Return the (X, Y) coordinate for the center point of the cell that contains the specified text.  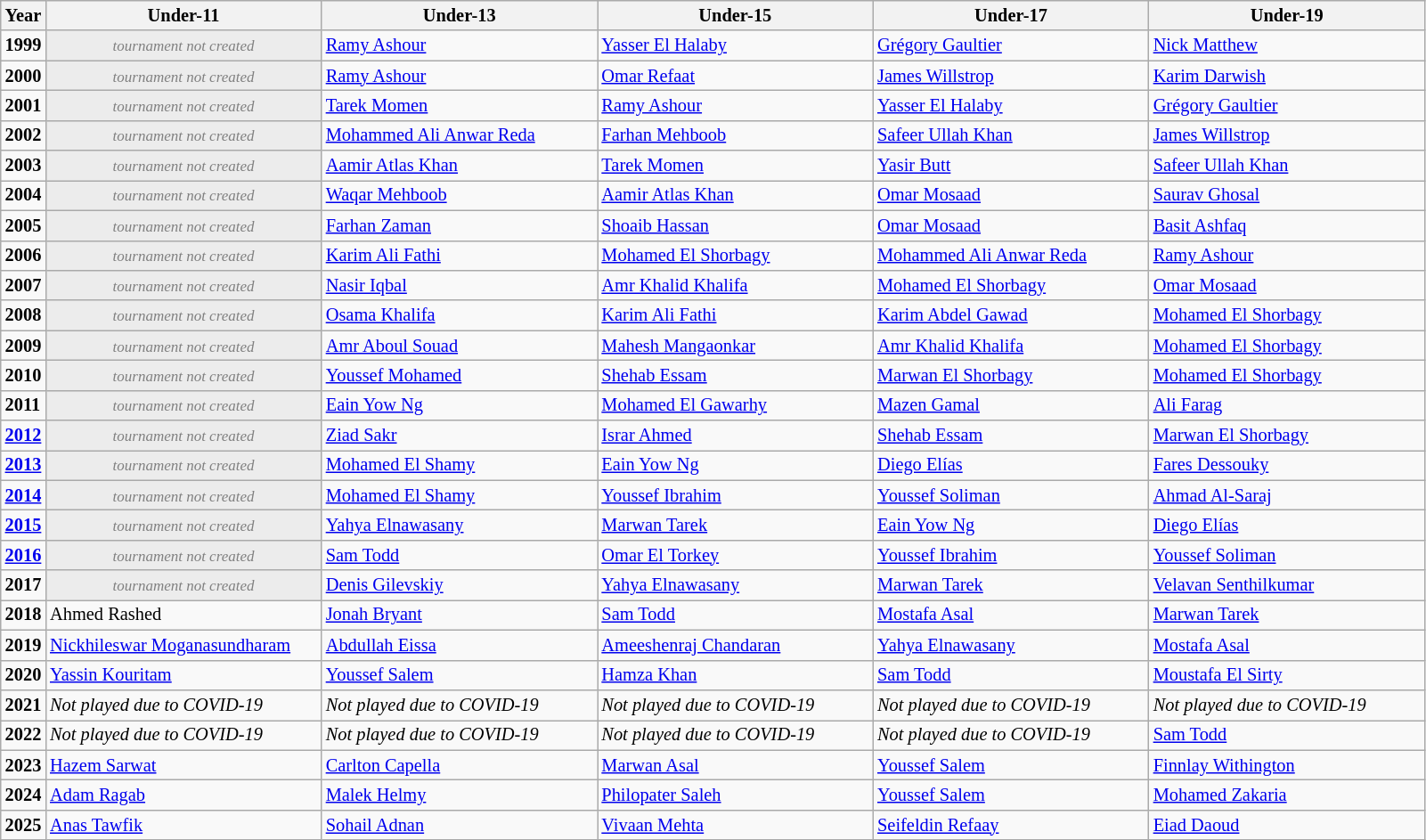
Abdullah Eissa (460, 645)
2020 (23, 675)
2005 (23, 225)
2008 (23, 315)
Karim Darwish (1287, 76)
2017 (23, 585)
2009 (23, 346)
Ahmed Rashed (183, 615)
Fares Dessouky (1287, 465)
2014 (23, 495)
Under-17 (1011, 15)
Nickhileswar Moganasundharam (183, 645)
Nasir Iqbal (460, 285)
Jonah Bryant (460, 615)
2022 (23, 735)
Omar Refaat (735, 76)
Yasir Butt (1011, 166)
2025 (23, 825)
Osama Khalifa (460, 315)
2018 (23, 615)
2001 (23, 105)
Moustafa El Sirty (1287, 675)
Farhan Zaman (460, 225)
Vivaan Mehta (735, 825)
2004 (23, 195)
2023 (23, 765)
Philopater Saleh (735, 795)
Hazem Sarwat (183, 765)
Karim Abdel Gawad (1011, 315)
Under-11 (183, 15)
Under-15 (735, 15)
Waqar Mehboob (460, 195)
Sohail Adnan (460, 825)
Youssef Mohamed (460, 375)
2012 (23, 436)
Carlton Capella (460, 765)
Finnlay Withington (1287, 765)
Marwan Asal (735, 765)
Eiad Daoud (1287, 825)
Mazen Gamal (1011, 405)
Ali Farag (1287, 405)
2010 (23, 375)
2019 (23, 645)
2013 (23, 465)
2021 (23, 705)
Farhan Mehboob (735, 135)
2015 (23, 525)
Yassin Kouritam (183, 675)
Israr Ahmed (735, 436)
Mohamed Zakaria (1287, 795)
2024 (23, 795)
Malek Helmy (460, 795)
Denis Gilevskiy (460, 585)
Year (23, 15)
2006 (23, 256)
2011 (23, 405)
Shoaib Hassan (735, 225)
Ahmad Al-Saraj (1287, 495)
Velavan Senthilkumar (1287, 585)
Mahesh Mangaonkar (735, 346)
2007 (23, 285)
Under-19 (1287, 15)
Seifeldin Refaay (1011, 825)
2003 (23, 166)
Hamza Khan (735, 675)
2000 (23, 76)
Adam Ragab (183, 795)
Ameeshenraj Chandaran (735, 645)
Omar El Torkey (735, 555)
Ziad Sakr (460, 436)
Anas Tawfik (183, 825)
2016 (23, 555)
Mohamed El Gawarhy (735, 405)
Basit Ashfaq (1287, 225)
Nick Matthew (1287, 45)
1999 (23, 45)
Under-13 (460, 15)
2002 (23, 135)
Saurav Ghosal (1287, 195)
Amr Aboul Souad (460, 346)
